Pinpoint the cell where the given text exists, returning its (X, Y) midpoint coordinate. 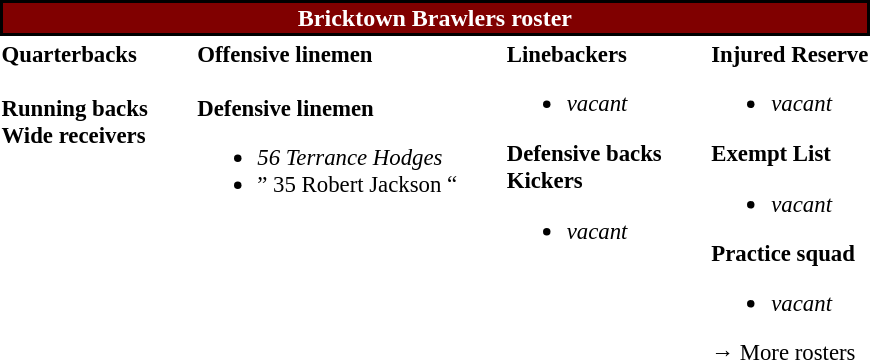
Bricktown Brawlers roster (435, 18)
